Capture the cell that displays the provided text and extract its [x, y] central coordinate. 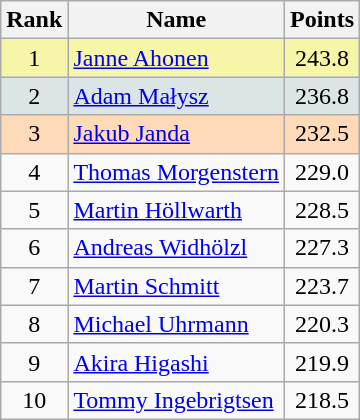
Jakub Janda [176, 134]
Points [322, 20]
Janne Ahonen [176, 58]
220.3 [322, 324]
Tommy Ingebrigtsen [176, 400]
2 [34, 96]
6 [34, 248]
Adam Małysz [176, 96]
7 [34, 286]
Martin Schmitt [176, 286]
232.5 [322, 134]
Martin Höllwarth [176, 210]
4 [34, 172]
Michael Uhrmann [176, 324]
236.8 [322, 96]
Name [176, 20]
3 [34, 134]
243.8 [322, 58]
10 [34, 400]
8 [34, 324]
229.0 [322, 172]
Akira Higashi [176, 362]
5 [34, 210]
218.5 [322, 400]
1 [34, 58]
219.9 [322, 362]
223.7 [322, 286]
Andreas Widhölzl [176, 248]
9 [34, 362]
Thomas Morgenstern [176, 172]
Rank [34, 20]
227.3 [322, 248]
228.5 [322, 210]
